Provide the [x, y] coordinate of the cell's center where the given text is located.  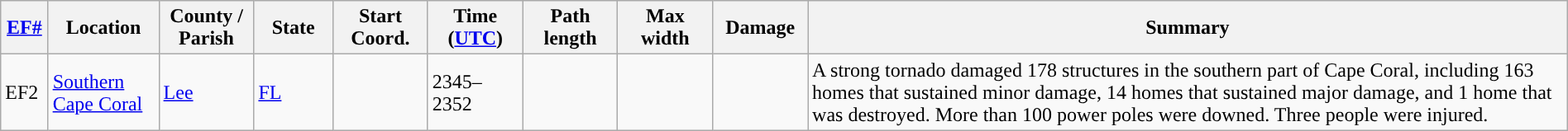
Start Coord. [380, 28]
Path length [571, 28]
Southern Cape Coral [103, 92]
County / Parish [207, 28]
Time (UTC) [475, 28]
2345–2352 [475, 92]
Damage [761, 28]
FL [294, 92]
Lee [207, 92]
State [294, 28]
Location [103, 28]
EF# [25, 28]
Summary [1188, 28]
EF2 [25, 92]
Max width [665, 28]
